Extract the [X, Y] coordinate from the center of the cell holding the provided text.  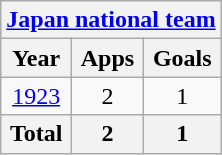
Total [36, 134]
Japan national team [111, 20]
Apps [108, 58]
Goals [182, 58]
Year [36, 58]
1923 [36, 96]
